Scan for the cell matching the given text and deliver its [x, y] coordinate at center. 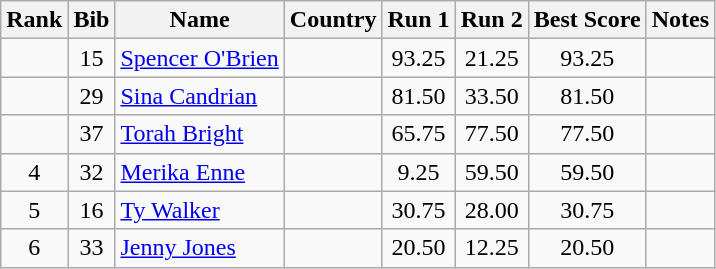
Run 1 [418, 20]
9.25 [418, 172]
Torah Bright [200, 134]
37 [92, 134]
32 [92, 172]
29 [92, 96]
Notes [680, 20]
Name [200, 20]
28.00 [492, 210]
6 [34, 248]
21.25 [492, 58]
33.50 [492, 96]
Country [333, 20]
Run 2 [492, 20]
Ty Walker [200, 210]
65.75 [418, 134]
Bib [92, 20]
Jenny Jones [200, 248]
33 [92, 248]
Spencer O'Brien [200, 58]
4 [34, 172]
16 [92, 210]
Merika Enne [200, 172]
Sina Candrian [200, 96]
Best Score [587, 20]
12.25 [492, 248]
5 [34, 210]
15 [92, 58]
Rank [34, 20]
